Determine the [x, y] coordinate at the center of the cell enclosing the given text.  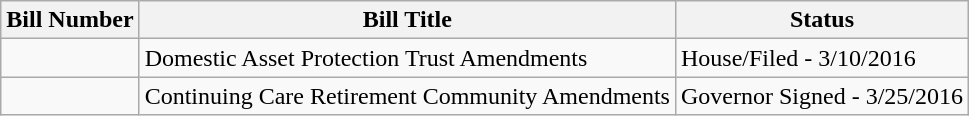
House/Filed - 3/10/2016 [822, 58]
Bill Title [407, 20]
Governor Signed - 3/25/2016 [822, 96]
Domestic Asset Protection Trust Amendments [407, 58]
Continuing Care Retirement Community Amendments [407, 96]
Bill Number [70, 20]
Status [822, 20]
